Scan for the cell matching the given text and deliver its [X, Y] coordinate at center. 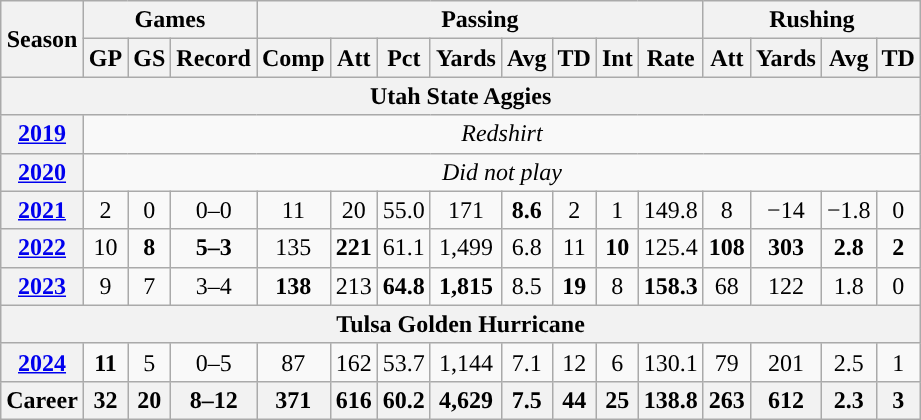
2.3 [848, 400]
612 [786, 400]
122 [786, 286]
221 [354, 248]
303 [786, 248]
213 [354, 286]
7.5 [526, 400]
55.0 [404, 210]
616 [354, 400]
Utah State Aggies [461, 96]
138.8 [670, 400]
2024 [42, 362]
GP [105, 58]
19 [574, 286]
158.3 [670, 286]
Tulsa Golden Hurricane [461, 324]
3–4 [214, 286]
171 [466, 210]
2023 [42, 286]
61.1 [404, 248]
2.5 [848, 362]
7 [150, 286]
263 [726, 400]
53.7 [404, 362]
130.1 [670, 362]
Comp [293, 58]
−1.8 [848, 210]
1.8 [848, 286]
5–3 [214, 248]
2.8 [848, 248]
4,629 [466, 400]
371 [293, 400]
6.8 [526, 248]
Career [42, 400]
2019 [42, 134]
Passing [480, 20]
3 [898, 400]
−14 [786, 210]
5 [150, 362]
201 [786, 362]
25 [617, 400]
Int [617, 58]
Games [170, 20]
Did not play [502, 172]
79 [726, 362]
1,815 [466, 286]
6 [617, 362]
8–12 [214, 400]
87 [293, 362]
1,144 [466, 362]
Rate [670, 58]
GS [150, 58]
1,499 [466, 248]
149.8 [670, 210]
8.5 [526, 286]
Rushing [812, 20]
162 [354, 362]
8.6 [526, 210]
0–5 [214, 362]
68 [726, 286]
32 [105, 400]
125.4 [670, 248]
135 [293, 248]
12 [574, 362]
Pct [404, 58]
2022 [42, 248]
60.2 [404, 400]
7.1 [526, 362]
Record [214, 58]
64.8 [404, 286]
Redshirt [502, 134]
44 [574, 400]
2021 [42, 210]
Season [42, 39]
2020 [42, 172]
9 [105, 286]
108 [726, 248]
0–0 [214, 210]
138 [293, 286]
